Determine the (X, Y) coordinate at the center of the cell enclosing the given text.  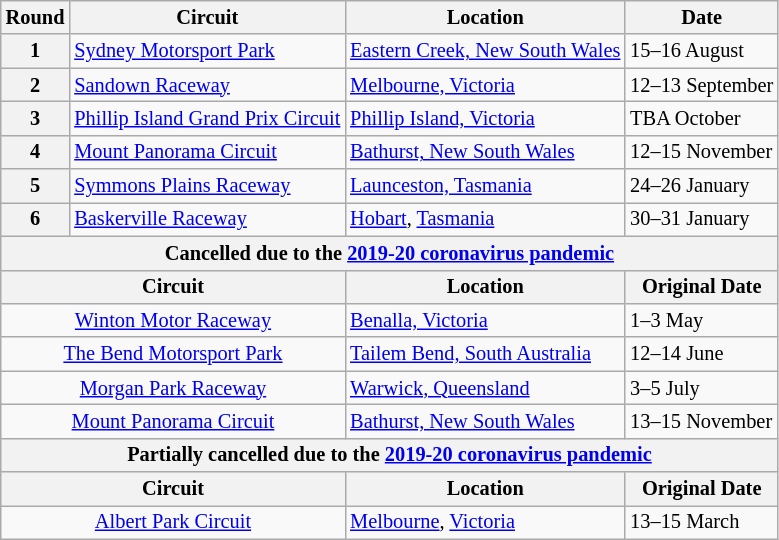
Symmons Plains Raceway (207, 186)
3 (36, 118)
Sydney Motorsport Park (207, 51)
Benalla, Victoria (485, 320)
Partially cancelled due to the 2019-20 coronavirus pandemic (390, 455)
Tailem Bend, South Australia (485, 354)
30–31 January (702, 219)
Round (36, 17)
Phillip Island, Victoria (485, 118)
Phillip Island Grand Prix Circuit (207, 118)
Cancelled due to the 2019-20 coronavirus pandemic (390, 253)
6 (36, 219)
Eastern Creek, New South Wales (485, 51)
2 (36, 85)
12–13 September (702, 85)
Winton Motor Raceway (173, 320)
Albert Park Circuit (173, 522)
13–15 March (702, 522)
5 (36, 186)
TBA October (702, 118)
Launceston, Tasmania (485, 186)
4 (36, 152)
1–3 May (702, 320)
12–14 June (702, 354)
Hobart, Tasmania (485, 219)
1 (36, 51)
Date (702, 17)
Sandown Raceway (207, 85)
15–16 August (702, 51)
13–15 November (702, 421)
24–26 January (702, 186)
The Bend Motorsport Park (173, 354)
Baskerville Raceway (207, 219)
12–15 November (702, 152)
Warwick, Queensland (485, 388)
3–5 July (702, 388)
Morgan Park Raceway (173, 388)
